Locate the cell with the specified text and output its [X, Y] center coordinate. 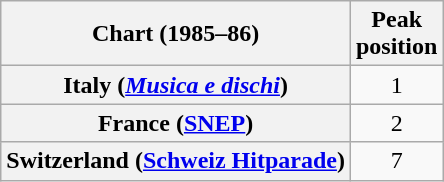
France (SNEP) [176, 123]
Switzerland (Schweiz Hitparade) [176, 161]
Peakposition [396, 34]
2 [396, 123]
1 [396, 85]
Chart (1985–86) [176, 34]
7 [396, 161]
Italy (Musica e dischi) [176, 85]
